Detect which cell encompasses the target text, then output its (X, Y) center coordinate. 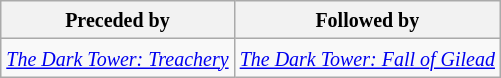
The Dark Tower: Fall of Gilead (367, 58)
The Dark Tower: Treachery (118, 58)
Preceded by (118, 20)
Followed by (367, 20)
